Return the [x, y] coordinate for the center point of the cell that contains the specified text.  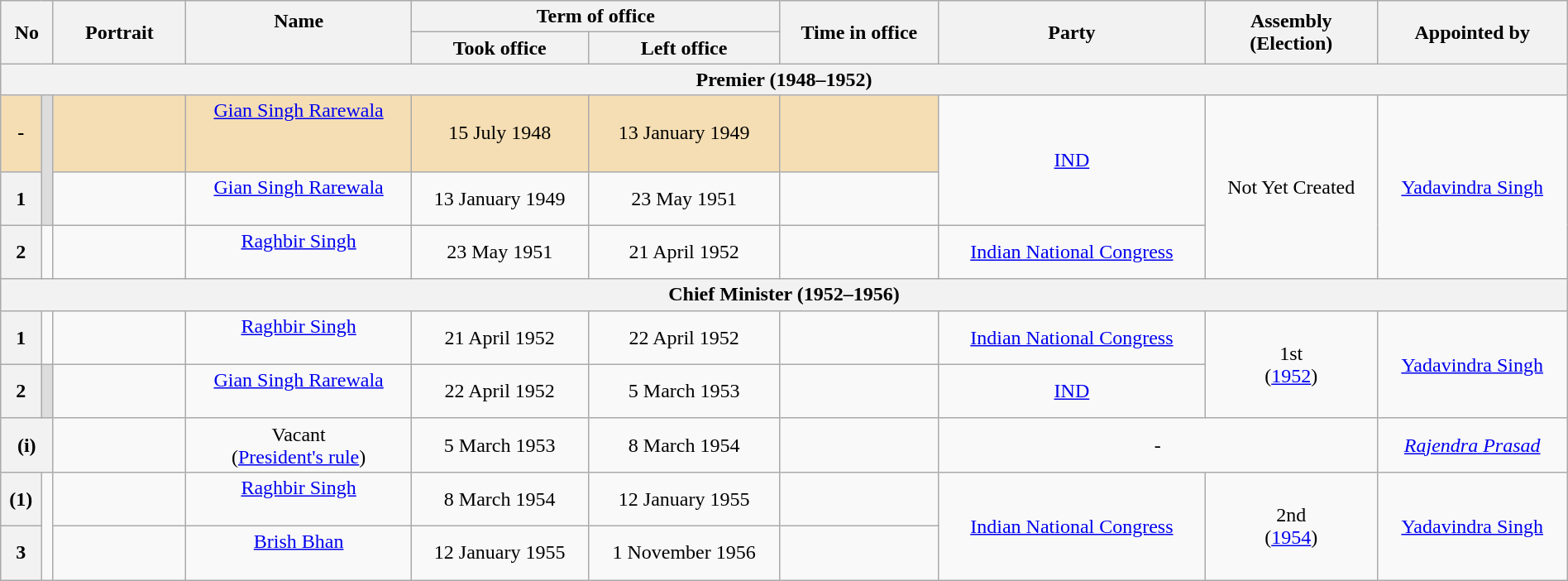
Not Yet Created [1291, 187]
3 [22, 553]
Chief Minister (1952–1956) [784, 295]
Rajendra Prasad [1472, 445]
1st(1952) [1291, 364]
(i) [26, 445]
Took office [500, 48]
Vacant (President's rule) [299, 445]
Portrait [119, 32]
15 July 1948 [500, 133]
Assembly (Election) [1291, 32]
Time in office [858, 32]
Party [1072, 32]
Name [299, 32]
1 November 1956 [684, 553]
Brish Bhan [299, 553]
Left office [684, 48]
Term of office [595, 17]
Premier (1948–1952) [784, 79]
2nd (1954) [1291, 526]
(1) [22, 498]
No [26, 32]
Appointed by [1472, 32]
